Locate the cell with the specified text and output its [X, Y] center coordinate. 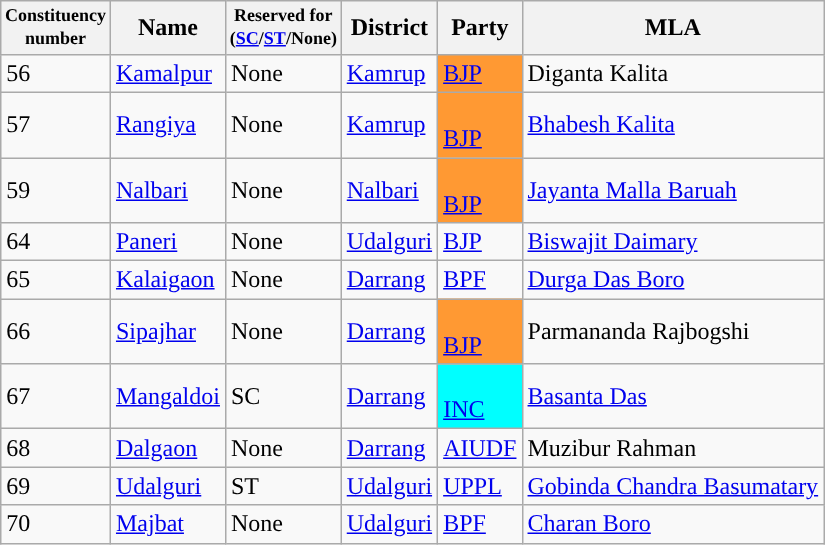
70 [56, 524]
District [389, 28]
57 [56, 124]
ST [283, 486]
Parmananda Rajbogshi [673, 332]
Dalgaon [168, 448]
68 [56, 448]
Charan Boro [673, 524]
Durga Das Boro [673, 280]
Bhabesh Kalita [673, 124]
Constituencynumber [56, 28]
UPPL [480, 486]
66 [56, 332]
65 [56, 280]
64 [56, 242]
SC [283, 396]
Name [168, 28]
Sipajhar [168, 332]
Basanta Das [673, 396]
56 [56, 73]
Mangaldoi [168, 396]
Rangiya [168, 124]
Gobinda Chandra Basumatary [673, 486]
Jayanta Malla Baruah [673, 190]
69 [56, 486]
Biswajit Daimary [673, 242]
Kamalpur [168, 73]
Paneri [168, 242]
INC [480, 396]
Reserved for(SC/ST/None) [283, 28]
AIUDF [480, 448]
Majbat [168, 524]
67 [56, 396]
Muzibur Rahman [673, 448]
MLA [673, 28]
Kalaigaon [168, 280]
Diganta Kalita [673, 73]
59 [56, 190]
Party [480, 28]
